Find where the given text appears and provide that cell's center as (X, Y) coordinate. 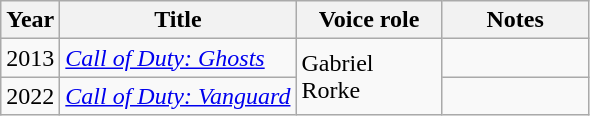
2022 (30, 96)
Voice role (369, 20)
Gabriel Rorke (369, 77)
Year (30, 20)
2013 (30, 58)
Call of Duty: Vanguard (178, 96)
Title (178, 20)
Notes (515, 20)
Call of Duty: Ghosts (178, 58)
